Identify which cell holds the provided text, then report its (x, y) central coordinate. 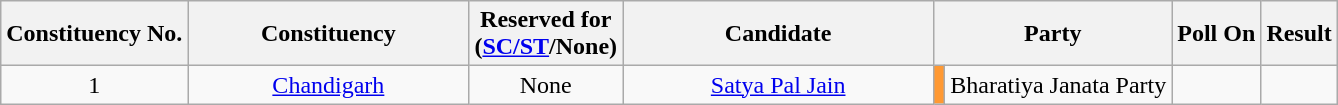
Bharatiya Janata Party (1058, 85)
Result (1299, 34)
Party (1053, 34)
None (546, 85)
Poll On (1216, 34)
1 (94, 85)
Reserved for(SC/ST/None) (546, 34)
Constituency (328, 34)
Chandigarh (328, 85)
Constituency No. (94, 34)
Satya Pal Jain (778, 85)
Candidate (778, 34)
